Pinpoint the cell where the given text exists, returning its (x, y) midpoint coordinate. 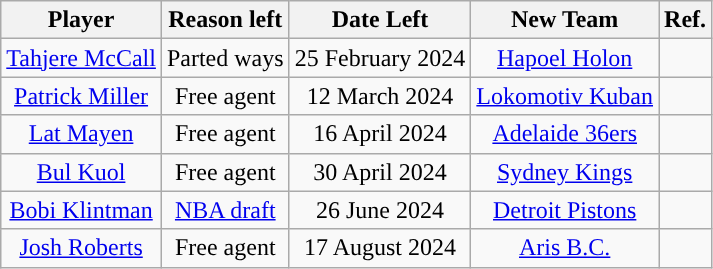
17 August 2024 (380, 248)
Ref. (686, 20)
Lat Mayen (82, 134)
Bul Kuol (82, 172)
Player (82, 20)
Josh Roberts (82, 248)
Reason left (225, 20)
New Team (565, 20)
16 April 2024 (380, 134)
Bobi Klintman (82, 210)
12 March 2024 (380, 96)
Detroit Pistons (565, 210)
25 February 2024 (380, 58)
Parted ways (225, 58)
Aris B.C. (565, 248)
Sydney Kings (565, 172)
NBA draft (225, 210)
Lokomotiv Kuban (565, 96)
Patrick Miller (82, 96)
Tahjere McCall (82, 58)
Hapoel Holon (565, 58)
Date Left (380, 20)
30 April 2024 (380, 172)
Adelaide 36ers (565, 134)
26 June 2024 (380, 210)
